Capture the cell that displays the provided text and extract its (x, y) central coordinate. 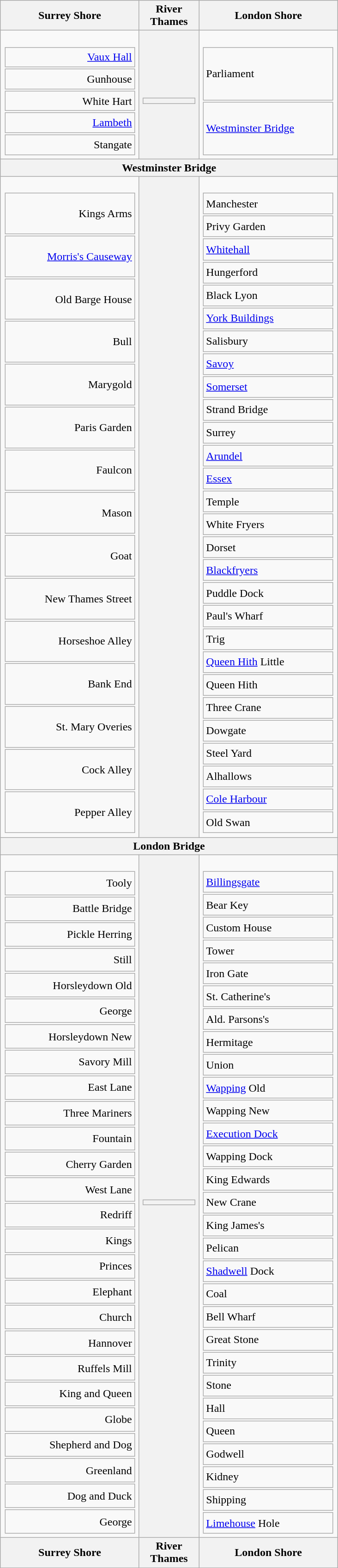
Hermitage (268, 1042)
Globe (70, 1419)
Ruffels Mill (70, 1368)
Bell Wharf (268, 1317)
Queen (268, 1431)
Custom House (268, 928)
Stangate (70, 145)
Pelican (268, 1248)
King Edwards (268, 1180)
Elephant (70, 1292)
Still (70, 960)
Stone (268, 1386)
Hungerford (268, 273)
Mason (70, 513)
Bear Key (268, 905)
Cherry Garden (70, 1164)
Execution Dock (268, 1134)
Parliament Westminster Bridge (269, 95)
Steel Yard (268, 754)
Goat (70, 556)
Limehouse Hole (268, 1523)
Queen Hith (268, 685)
Kings (70, 1240)
Savoy (268, 364)
Shipping (268, 1500)
Kings Arms (70, 213)
Morris's Causeway (70, 256)
Paul's Wharf (268, 616)
Whitehall (268, 249)
Great Stone (268, 1340)
Pepper Alley (70, 813)
Vaux Hall (70, 57)
Privy Garden (268, 226)
West Lane (70, 1190)
Blackfryers (268, 570)
Bull (70, 342)
Three Crane (268, 708)
London Bridge (169, 846)
Union (268, 1065)
Trinity (268, 1363)
Salisbury (268, 341)
Iron Gate (268, 974)
York Buildings (268, 318)
East Lane (70, 1088)
Shepherd and Dog (70, 1445)
Horsleydown New (70, 1036)
Old Barge House (70, 299)
Faulcon (70, 470)
Pickle Herring (70, 934)
Bank End (70, 684)
St. Catherine's (268, 996)
Savory Mill (70, 1062)
Puddle Dock (268, 593)
Godwell (268, 1454)
Trig (268, 639)
Queen Hith Little (268, 662)
Cole Harbour (268, 799)
Manchester (268, 203)
Billingsgate (268, 882)
King and Queen (70, 1394)
Coal (268, 1294)
St. Mary Overies (70, 727)
Wapping Dock (268, 1157)
King James's (268, 1225)
Dorset (268, 547)
Tower (268, 951)
Wapping Old (268, 1088)
Greenland (70, 1471)
New Crane (268, 1202)
Gunhouse (70, 79)
Three Mariners (70, 1113)
Fountain (70, 1138)
Alhallows (268, 776)
Shadwell Dock (268, 1271)
Black Lyon (268, 296)
Old Swan (268, 822)
Church (70, 1317)
Wapping New (268, 1111)
Vaux Hall Gunhouse White Hart Lambeth Stangate (69, 95)
Parliament (268, 73)
Horseshoe Alley (70, 641)
Hannover (70, 1343)
Marygold (70, 385)
Strand Bridge (268, 410)
Horsleydown Old (70, 985)
Princes (70, 1266)
Arundel (268, 456)
Tooly (70, 883)
Kidney (268, 1477)
Ald. Parsons's (268, 1019)
Lambeth (70, 123)
Hall (268, 1408)
White Fryers (268, 525)
Essex (268, 479)
White Hart (70, 101)
Dog and Duck (70, 1496)
Cock Alley (70, 770)
New Thames Street (70, 599)
Temple (268, 502)
Dowgate (268, 731)
Somerset (268, 387)
Paris Garden (70, 427)
Surrey (268, 432)
Battle Bridge (70, 909)
Redriff (70, 1215)
